Capture the cell that displays the provided text and extract its (X, Y) central coordinate. 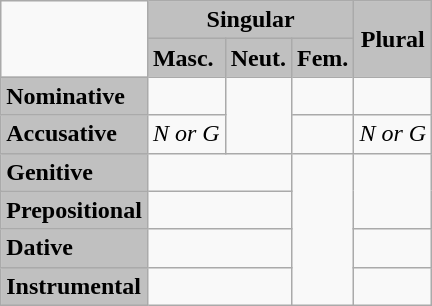
Dative (74, 248)
Accusative (74, 134)
Masc. (186, 58)
Instrumental (74, 286)
Nominative (74, 96)
Plural (393, 39)
Fem. (323, 58)
Singular (250, 20)
Neut. (258, 58)
Prepositional (74, 210)
Genitive (74, 172)
